Pinpoint the cell where the given text exists, returning its (x, y) midpoint coordinate. 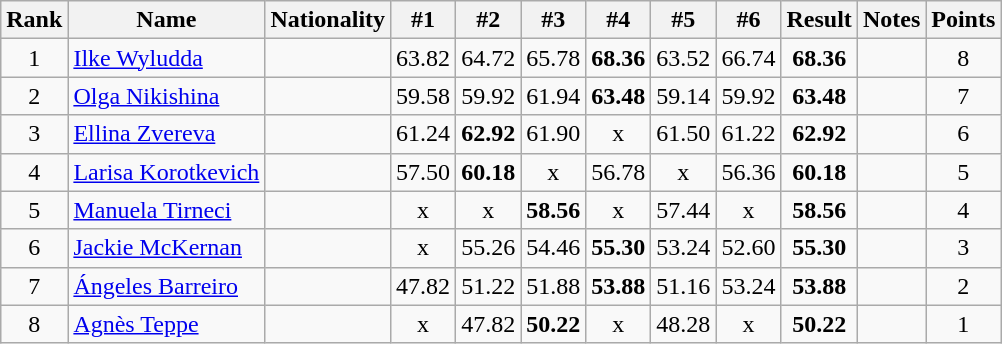
64.72 (488, 58)
52.60 (748, 248)
#4 (618, 20)
Name (166, 20)
61.90 (554, 134)
Manuela Tirneci (166, 210)
63.82 (424, 58)
Larisa Korotkevich (166, 172)
59.14 (684, 96)
59.58 (424, 96)
63.52 (684, 58)
#6 (748, 20)
54.46 (554, 248)
Agnès Teppe (166, 324)
#5 (684, 20)
65.78 (554, 58)
55.26 (488, 248)
51.22 (488, 286)
Ellina Zvereva (166, 134)
#1 (424, 20)
Rank (34, 20)
Nationality (328, 20)
48.28 (684, 324)
51.16 (684, 286)
Result (819, 20)
Points (964, 20)
51.88 (554, 286)
Olga Nikishina (166, 96)
Ángeles Barreiro (166, 286)
61.94 (554, 96)
56.78 (618, 172)
66.74 (748, 58)
Jackie McKernan (166, 248)
Notes (891, 20)
61.22 (748, 134)
Ilke Wyludda (166, 58)
56.36 (748, 172)
57.50 (424, 172)
#3 (554, 20)
61.50 (684, 134)
#2 (488, 20)
61.24 (424, 134)
57.44 (684, 210)
